Capture the cell that displays the provided text and extract its [X, Y] central coordinate. 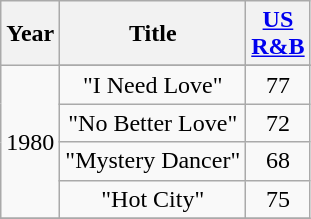
Title [153, 34]
USR&B [278, 34]
"No Better Love" [153, 123]
77 [278, 85]
"Mystery Dancer" [153, 161]
72 [278, 123]
1980 [30, 142]
75 [278, 199]
"Hot City" [153, 199]
68 [278, 161]
"I Need Love" [153, 85]
Year [30, 34]
